Provide the (x, y) coordinate of the cell's center where the given text is located.  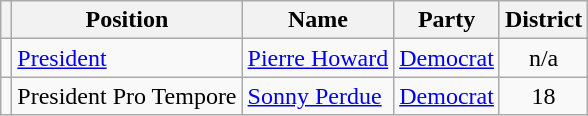
President Pro Tempore (127, 96)
District (543, 20)
18 (543, 96)
President (127, 58)
Position (127, 20)
Party (447, 20)
Sonny Perdue (318, 96)
Pierre Howard (318, 58)
n/a (543, 58)
Name (318, 20)
